Scan for the cell matching the given text and deliver its [x, y] coordinate at center. 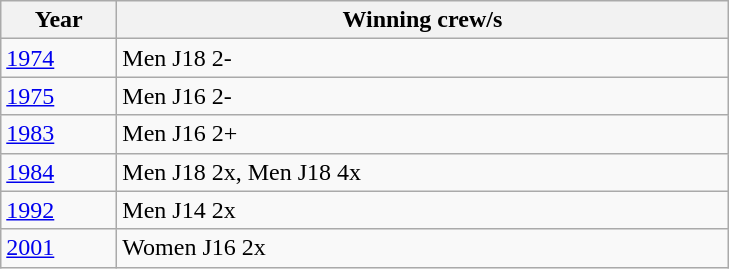
1984 [59, 172]
1974 [59, 58]
1983 [59, 134]
Men J18 2- [422, 58]
1992 [59, 210]
Men J18 2x, Men J18 4x [422, 172]
Men J16 2+ [422, 134]
Men J16 2- [422, 96]
Men J14 2x [422, 210]
Women J16 2x [422, 248]
2001 [59, 248]
1975 [59, 96]
Winning crew/s [422, 20]
Year [59, 20]
